For the text-containing cell, return its midpoint in [x, y] coordinate format. 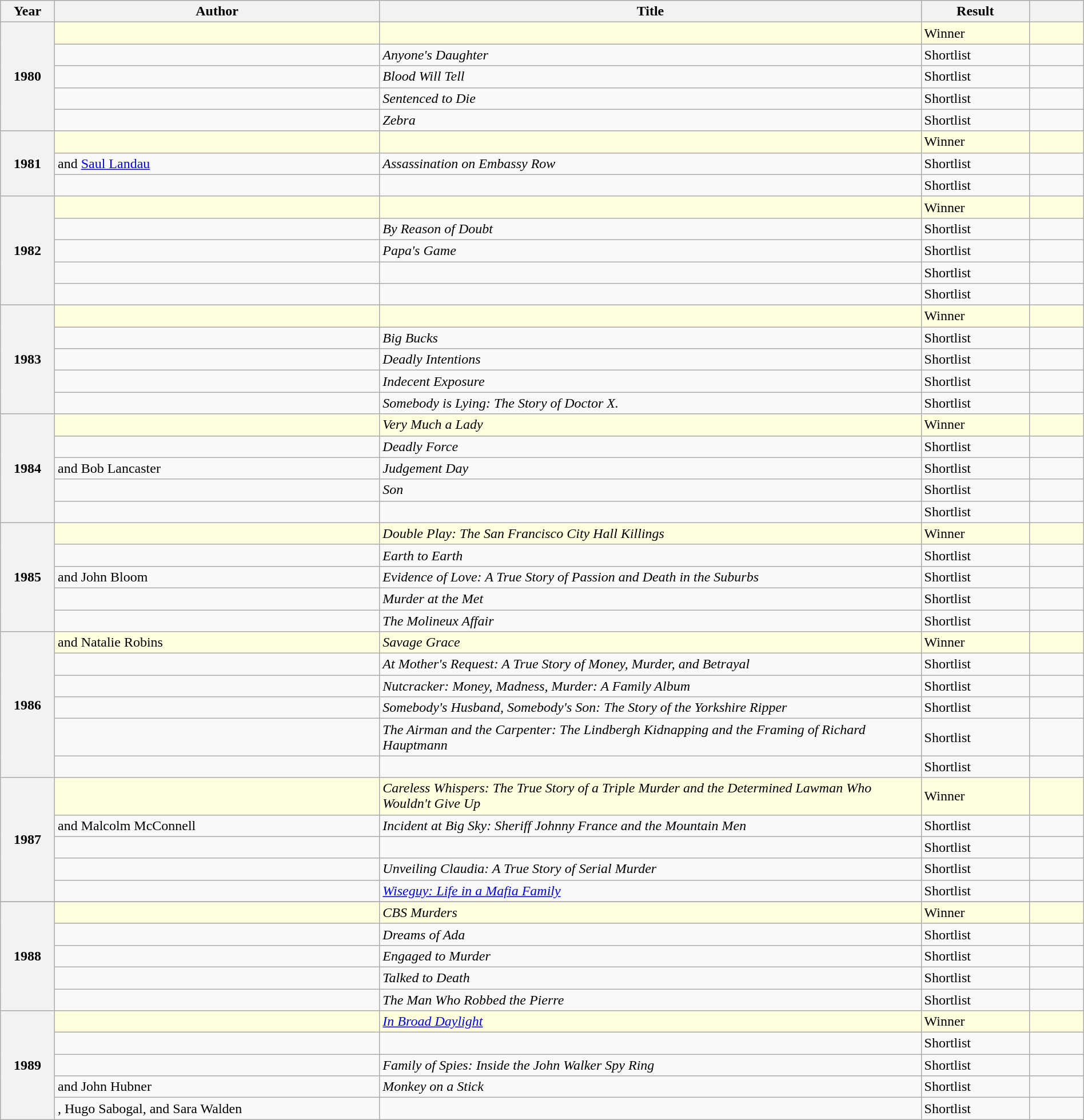
and Bob Lancaster [217, 468]
At Mother's Request: A True Story of Money, Murder, and Betrayal [651, 664]
Earth to Earth [651, 555]
and John Hubner [217, 1087]
Indecent Exposure [651, 381]
Dreams of Ada [651, 934]
1986 [27, 704]
1981 [27, 164]
Blood Will Tell [651, 77]
Author [217, 11]
The Molineux Affair [651, 620]
Unveiling Claudia: A True Story of Serial Murder [651, 869]
CBS Murders [651, 912]
Deadly Intentions [651, 360]
and Natalie Robins [217, 643]
Evidence of Love: A True Story of Passion and Death in the Suburbs [651, 577]
Anyone's Daughter [651, 55]
1988 [27, 956]
and John Bloom [217, 577]
Year [27, 11]
Result [975, 11]
Deadly Force [651, 447]
and Malcolm McConnell [217, 826]
Son [651, 490]
In Broad Daylight [651, 1022]
Somebody is Lying: The Story of Doctor X. [651, 403]
1985 [27, 577]
Savage Grace [651, 643]
1983 [27, 360]
Nutcracker: Money, Madness, Murder: A Family Album [651, 686]
Engaged to Murder [651, 956]
1980 [27, 77]
, Hugo Sabogal, and Sara Walden [217, 1109]
Title [651, 11]
The Man Who Robbed the Pierre [651, 1000]
Papa's Game [651, 250]
1982 [27, 250]
Zebra [651, 120]
1987 [27, 839]
Very Much a Lady [651, 425]
1984 [27, 468]
Judgement Day [651, 468]
Big Bucks [651, 338]
1989 [27, 1065]
Monkey on a Stick [651, 1087]
Murder at the Met [651, 599]
Somebody's Husband, Somebody's Son: The Story of the Yorkshire Ripper [651, 708]
Talked to Death [651, 978]
By Reason of Doubt [651, 229]
Careless Whispers: The True Story of a Triple Murder and the Determined Lawman Who Wouldn't Give Up [651, 796]
and Saul Landau [217, 164]
Assassination on Embassy Row [651, 164]
Double Play: The San Francisco City Hall Killings [651, 533]
Wiseguy: Life in a Mafia Family [651, 891]
Incident at Big Sky: Sheriff Johnny France and the Mountain Men [651, 826]
Sentenced to Die [651, 98]
The Airman and the Carpenter: The Lindbergh Kidnapping and the Framing of Richard Hauptmann [651, 738]
Family of Spies: Inside the John Walker Spy Ring [651, 1065]
